Output the (X, Y) coordinate of the center of the cell containing the given text.  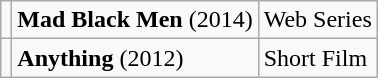
Anything (2012) (135, 58)
Mad Black Men (2014) (135, 20)
Web Series (318, 20)
Short Film (318, 58)
